Detect which cell encompasses the target text, then output its (X, Y) center coordinate. 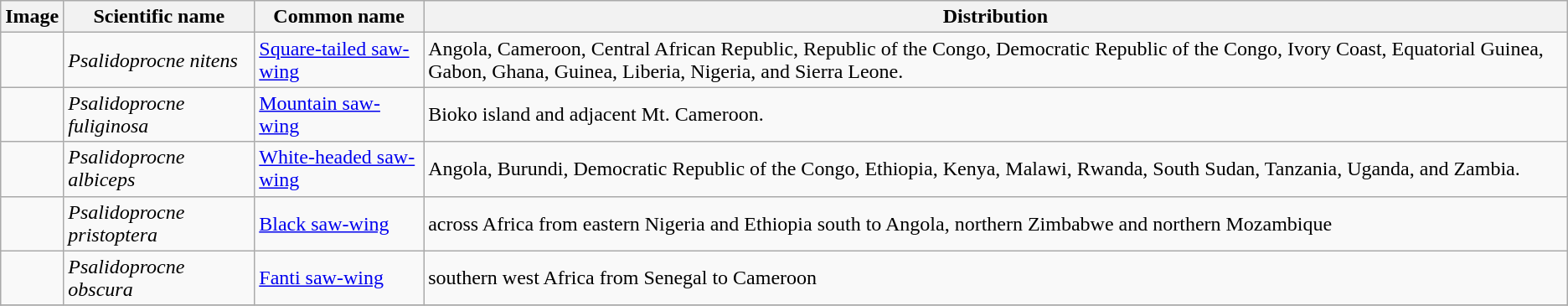
Black saw-wing (339, 223)
Angola, Burundi, Democratic Republic of the Congo, Ethiopia, Kenya, Malawi, Rwanda, South Sudan, Tanzania, Uganda, and Zambia. (996, 169)
Psalidoprocne obscura (159, 278)
Distribution (996, 17)
Psalidoprocne pristoptera (159, 223)
Common name (339, 17)
Image (32, 17)
Psalidoprocne nitens (159, 60)
Mountain saw-wing (339, 114)
Psalidoprocne albiceps (159, 169)
southern west Africa from Senegal to Cameroon (996, 278)
Psalidoprocne fuliginosa (159, 114)
Scientific name (159, 17)
Square-tailed saw-wing (339, 60)
White-headed saw-wing (339, 169)
Bioko island and adjacent Mt. Cameroon. (996, 114)
Fanti saw-wing (339, 278)
across Africa from eastern Nigeria and Ethiopia south to Angola, northern Zimbabwe and northern Mozambique (996, 223)
